Capture the cell that displays the provided text and extract its [x, y] central coordinate. 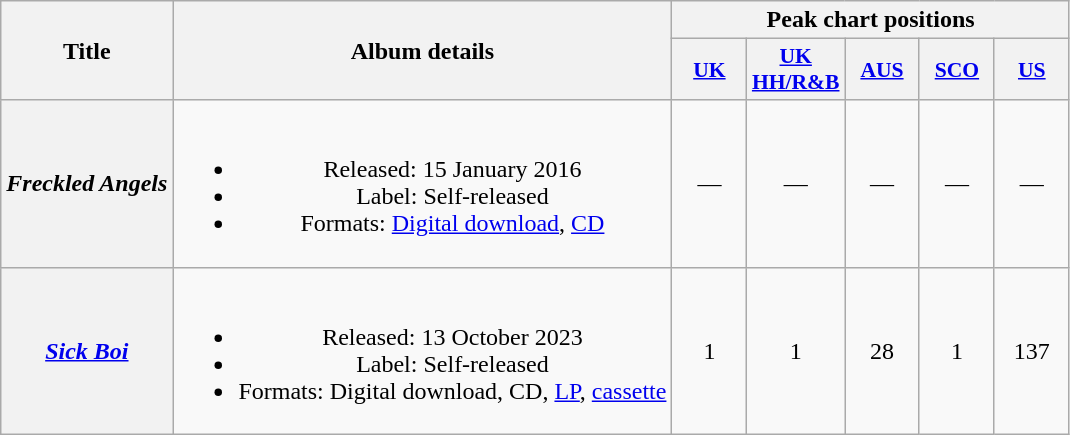
Album details [422, 50]
UKHH/R&B [796, 70]
SCO [956, 70]
Released: 15 January 2016Label: Self-releasedFormats: Digital download, CD [422, 184]
US [1032, 70]
137 [1032, 350]
28 [882, 350]
Sick Boi [87, 350]
AUS [882, 70]
UK [710, 70]
Title [87, 50]
Released: 13 October 2023Label: Self-releasedFormats: Digital download, CD, LP, cassette [422, 350]
Peak chart positions [870, 20]
Freckled Angels [87, 184]
